Pinpoint the cell where the given text exists, returning its [X, Y] midpoint coordinate. 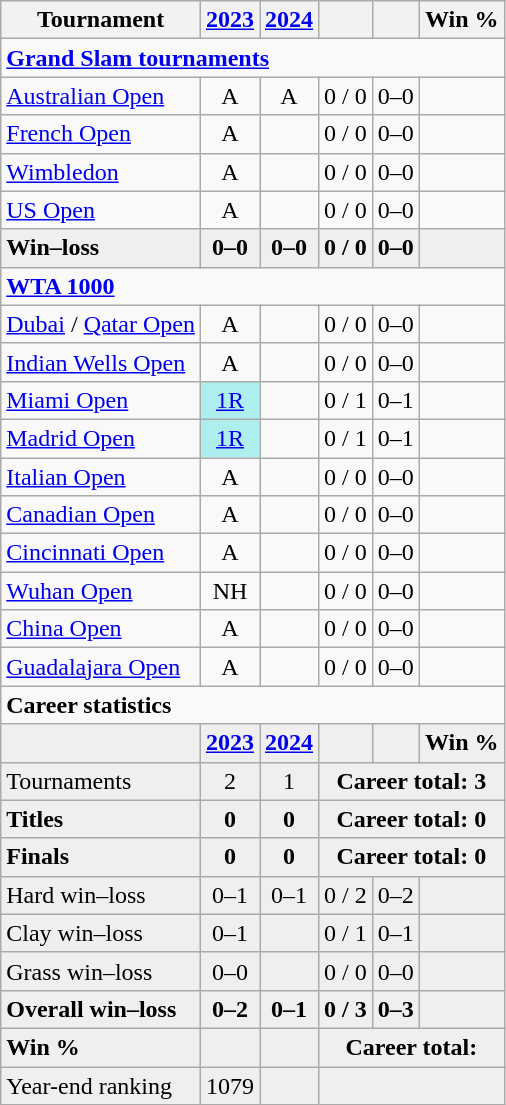
0–3 [396, 1009]
Wuhan Open [101, 591]
Dubai / Qatar Open [101, 324]
US Open [101, 210]
Career statistics [252, 705]
1079 [230, 1085]
Canadian Open [101, 515]
French Open [101, 134]
Tournaments [101, 781]
0 / 2 [346, 895]
Career total: [412, 1047]
Titles [101, 819]
China Open [101, 629]
0 / 3 [346, 1009]
Guadalajara Open [101, 667]
2 [230, 781]
Italian Open [101, 477]
Cincinnati Open [101, 553]
Year-end ranking [101, 1085]
Wimbledon [101, 172]
Australian Open [101, 96]
WTA 1000 [252, 286]
Madrid Open [101, 438]
Overall win–loss [101, 1009]
NH [230, 591]
Clay win–loss [101, 933]
Hard win–loss [101, 895]
Miami Open [101, 400]
Grass win–loss [101, 971]
Finals [101, 857]
Tournament [101, 20]
Grand Slam tournaments [252, 58]
Win–loss [101, 248]
Career total: 3 [412, 781]
Indian Wells Open [101, 362]
1 [290, 781]
